Pinpoint the cell where the given text exists, returning its [x, y] midpoint coordinate. 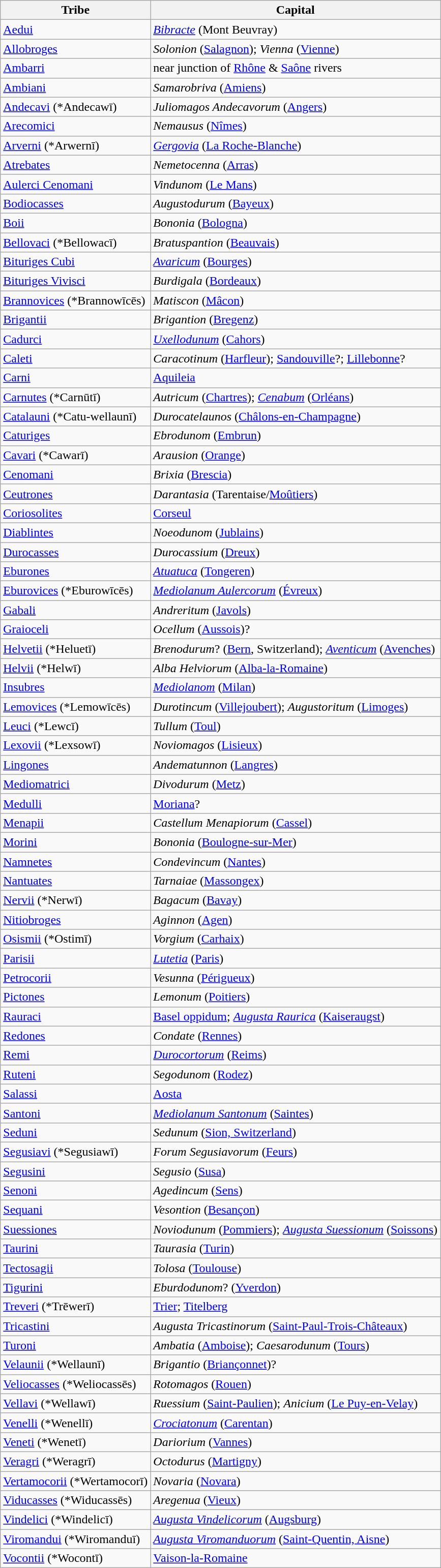
Samarobriva (Amiens) [296, 87]
Morini [75, 842]
Ocellum (Aussois)? [296, 629]
Santoni [75, 1113]
Bodiocasses [75, 203]
Segusini [75, 1171]
Brixia (Brescia) [296, 474]
Sequani [75, 1210]
Bratuspantion (Beauvais) [296, 243]
Novaria (Novara) [296, 1481]
Ruessium (Saint-Paulien); Anicium (Le Puy-en-Velay) [296, 1403]
Andreritum (Javols) [296, 610]
Vaison-la-Romaine [296, 1558]
Helvetii (*Heluetī) [75, 649]
Arausion (Orange) [296, 455]
Turoni [75, 1345]
Mediolanum Aulercorum (Évreux) [296, 591]
Senoni [75, 1191]
Augusta Viromanduorum (Saint-Quentin, Aisne) [296, 1539]
Brigantii [75, 320]
Ambatia (Amboise); Caesarodunum (Tours) [296, 1345]
Remi [75, 1055]
Capital [296, 10]
Atrebates [75, 165]
Durocortorum (Reims) [296, 1055]
Avaricum (Bourges) [296, 262]
Vellavi (*Wellawī) [75, 1403]
Caleti [75, 358]
Helvii (*Helwī) [75, 668]
Condate (Rennes) [296, 1036]
Corseul [296, 513]
Lutetia (Paris) [296, 958]
Tolosa (Toulouse) [296, 1268]
Arecomici [75, 126]
Bagacum (Bavay) [296, 900]
Durotincum (Villejoubert); Augustoritum (Limoges) [296, 707]
Andecavi (*Andecawī) [75, 107]
Eburovices (*Eburowīcēs) [75, 591]
Boii [75, 223]
Veneti (*Wenetī) [75, 1442]
Nitiobroges [75, 920]
Osismii (*Ostimī) [75, 939]
Caracotinum (Harfleur); Sandouville?; Lillebonne? [296, 358]
Vertamocorii (*Wertamocorī) [75, 1481]
Divodurum (Metz) [296, 784]
Castellum Menapiorum (Cassel) [296, 823]
Uxellodunum (Cahors) [296, 339]
Namnetes [75, 862]
Noviodunum (Pommiers); Augusta Suessionum (Soissons) [296, 1229]
Juliomagos Andecavorum (Angers) [296, 107]
Lingones [75, 765]
Aedui [75, 29]
Ruteni [75, 1074]
Viromandui (*Wiromanduī) [75, 1539]
Moriana? [296, 803]
Bibracte (Mont Beuvray) [296, 29]
Augusta Vindelicorum (Augsburg) [296, 1520]
Segodunom (Rodez) [296, 1074]
Burdigala (Bordeaux) [296, 281]
Rauraci [75, 1016]
Solonion (Salagnon); Vienna (Vienne) [296, 49]
Sedunum (Sion, Switzerland) [296, 1132]
Aulerci Cenomani [75, 184]
Parisii [75, 958]
Gabali [75, 610]
Caturiges [75, 436]
Suessiones [75, 1229]
Mediolanom (Milan) [296, 687]
Diablintes [75, 532]
Alba Helviorum (Alba-la-Romaine) [296, 668]
Dariorium (Vannes) [296, 1442]
Crociatonum (Carentan) [296, 1423]
Ceutrones [75, 494]
Basel oppidum; Augusta Raurica (Kaiseraugst) [296, 1016]
Eburdodunom? (Yverdon) [296, 1287]
Viducasses (*Widucassēs) [75, 1500]
Catalauni (*Catu-wellaunī) [75, 416]
Vocontii (*Wocontī) [75, 1558]
Gergovia (La Roche-Blanche) [296, 145]
Lexovii (*Lexsowī) [75, 745]
Matiscon (Mâcon) [296, 300]
Eburones [75, 571]
Veragri (*Weragrī) [75, 1461]
Velaunii (*Wellaunī) [75, 1365]
Augustodurum (Bayeux) [296, 203]
Lemovices (*Lemowīcēs) [75, 707]
Mediolanum Santonum (Saintes) [296, 1113]
Redones [75, 1036]
Lemonum (Poitiers) [296, 997]
Rotomagos (Rouen) [296, 1384]
Augusta Tricastinorum (Saint-Paul-Trois-Châteaux) [296, 1326]
Nemetocenna (Arras) [296, 165]
Agedincum (Sens) [296, 1191]
Graioceli [75, 629]
Vesontion (Besançon) [296, 1210]
Cenomani [75, 474]
Arverni (*Arwernī) [75, 145]
Cavari (*Cawarī) [75, 455]
Allobroges [75, 49]
near junction of Rhône & Saône rivers [296, 68]
Carnutes (*Carnūtī) [75, 397]
Tarnaiae (Massongex) [296, 881]
Aquileia [296, 378]
Nemausus (Nîmes) [296, 126]
Durocatelaunos (Châlons-en-Champagne) [296, 416]
Segusiavi (*Segusiawī) [75, 1152]
Darantasia (Tarentaise/Moûtiers) [296, 494]
Bononia (Boulogne-sur-Mer) [296, 842]
Durocassium (Dreux) [296, 552]
Bononia (Bologna) [296, 223]
Forum Segusiavorum (Feurs) [296, 1152]
Tullum (Toul) [296, 726]
Treveri (*Trēwerī) [75, 1307]
Tigurini [75, 1287]
Medulli [75, 803]
Taurini [75, 1249]
Aregenua (Vieux) [296, 1500]
Seduni [75, 1132]
Tectosagii [75, 1268]
Carni [75, 378]
Salassi [75, 1094]
Veliocasses (*Weliocassēs) [75, 1384]
Durocasses [75, 552]
Vesunna (Périgueux) [296, 978]
Vorgium (Carhaix) [296, 939]
Segusio (Susa) [296, 1171]
Nantuates [75, 881]
Ambiani [75, 87]
Aosta [296, 1094]
Leuci (*Lewcī) [75, 726]
Condevincum (Nantes) [296, 862]
Taurasia (Turin) [296, 1249]
Atuatuca (Tongeren) [296, 571]
Brigantion (Bregenz) [296, 320]
Cadurci [75, 339]
Pictones [75, 997]
Brenodurum? (Bern, Switzerland); Aventicum (Avenches) [296, 649]
Brigantio (Briançonnet)? [296, 1365]
Tribe [75, 10]
Aginnon (Agen) [296, 920]
Mediomatrici [75, 784]
Noviomagos (Lisieux) [296, 745]
Octodurus (Martigny) [296, 1461]
Menapii [75, 823]
Petrocorii [75, 978]
Venelli (*Wenellī) [75, 1423]
Trier; Titelberg [296, 1307]
Autricum (Chartres); Cenabum (Orléans) [296, 397]
Noeodunom (Jublains) [296, 532]
Tricastini [75, 1326]
Nervii (*Nerwī) [75, 900]
Ambarri [75, 68]
Vindunom (Le Mans) [296, 184]
Bituriges Vivisci [75, 281]
Bellovaci (*Bellowacī) [75, 243]
Coriosolites [75, 513]
Andematunnon (Langres) [296, 765]
Brannovices (*Brannowīcēs) [75, 300]
Vindelici (*Windelicī) [75, 1520]
Ebrodunom (Embrun) [296, 436]
Insubres [75, 687]
Bituriges Cubi [75, 262]
